For the text-containing cell, return its midpoint in (X, Y) coordinate format. 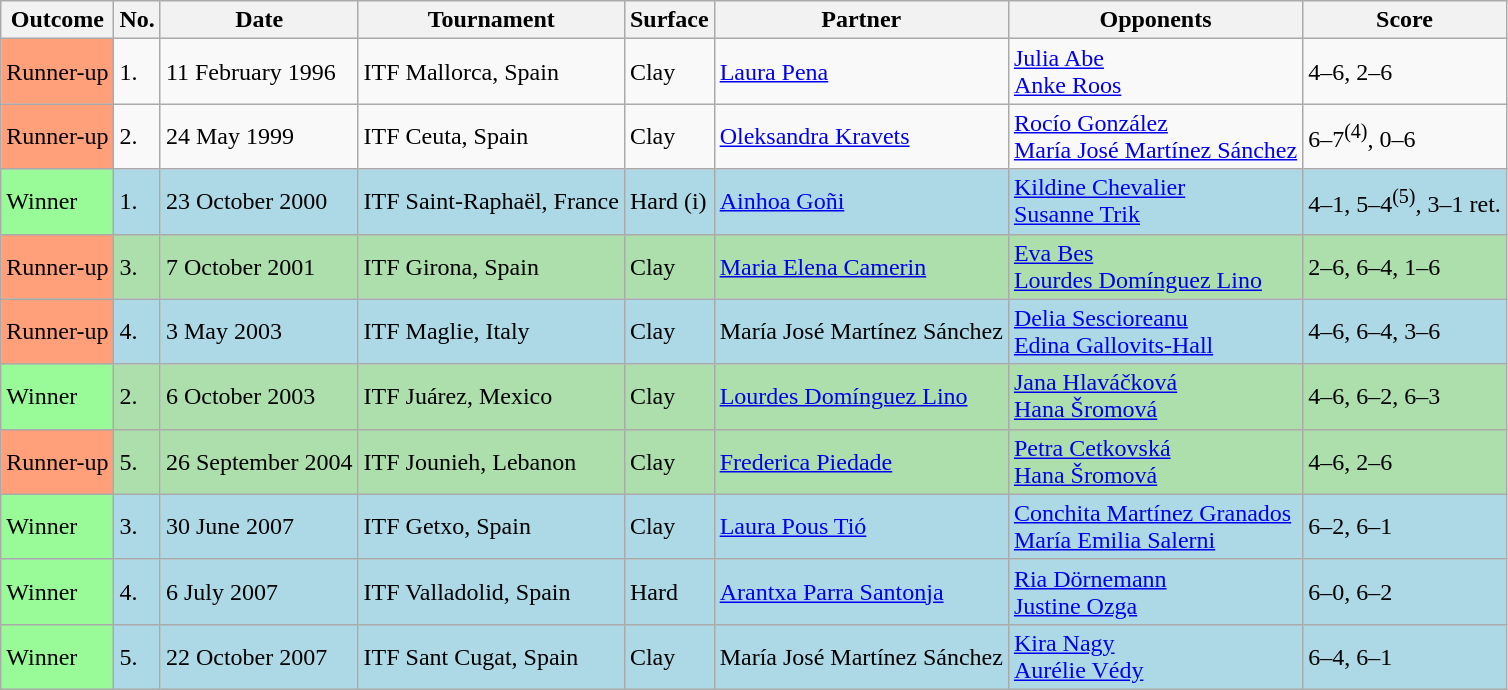
ITF Maglie, Italy (491, 332)
6–4, 6–1 (1405, 656)
30 June 2007 (259, 526)
4–6, 6–4, 3–6 (1405, 332)
6 October 2003 (259, 396)
Score (1405, 20)
Julia Abe Anke Roos (1155, 72)
23 October 2000 (259, 202)
Hard (669, 592)
Frederica Piedade (861, 462)
4–1, 5–4(5), 3–1 ret. (1405, 202)
Ria Dörnemann Justine Ozga (1155, 592)
ITF Saint-Raphaël, France (491, 202)
22 October 2007 (259, 656)
Maria Elena Camerin (861, 266)
Rocío González María José Martínez Sánchez (1155, 136)
6 July 2007 (259, 592)
Jana Hlaváčková Hana Šromová (1155, 396)
ITF Girona, Spain (491, 266)
Laura Pena (861, 72)
ITF Valladolid, Spain (491, 592)
6–7(4), 0–6 (1405, 136)
Lourdes Domínguez Lino (861, 396)
24 May 1999 (259, 136)
6–0, 6–2 (1405, 592)
Oleksandra Kravets (861, 136)
Petra Cetkovská Hana Šromová (1155, 462)
Tournament (491, 20)
Arantxa Parra Santonja (861, 592)
ITF Getxo, Spain (491, 526)
Opponents (1155, 20)
Ainhoa Goñi (861, 202)
3 May 2003 (259, 332)
Outcome (58, 20)
Conchita Martínez Granados María Emilia Salerni (1155, 526)
Eva Bes Lourdes Domínguez Lino (1155, 266)
26 September 2004 (259, 462)
Hard (i) (669, 202)
ITF Juárez, Mexico (491, 396)
ITF Jounieh, Lebanon (491, 462)
Kildine Chevalier Susanne Trik (1155, 202)
6–2, 6–1 (1405, 526)
2–6, 6–4, 1–6 (1405, 266)
Date (259, 20)
No. (137, 20)
ITF Mallorca, Spain (491, 72)
7 October 2001 (259, 266)
Surface (669, 20)
Laura Pous Tió (861, 526)
ITF Sant Cugat, Spain (491, 656)
Delia Sescioreanu Edina Gallovits-Hall (1155, 332)
Partner (861, 20)
Kira Nagy Aurélie Védy (1155, 656)
11 February 1996 (259, 72)
4–6, 6–2, 6–3 (1405, 396)
ITF Ceuta, Spain (491, 136)
